Provide the (X, Y) coordinate of the cell's center where the given text is located.  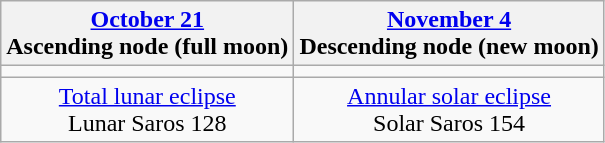
Annular solar eclipseSolar Saros 154 (449, 110)
Total lunar eclipseLunar Saros 128 (148, 110)
October 21Ascending node (full moon) (148, 34)
November 4Descending node (new moon) (449, 34)
